Identify which cell holds the provided text, then report its [x, y] central coordinate. 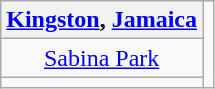
Kingston, Jamaica [102, 20]
Sabina Park [102, 58]
